Extract the (x, y) coordinate from the center of the cell holding the provided text.  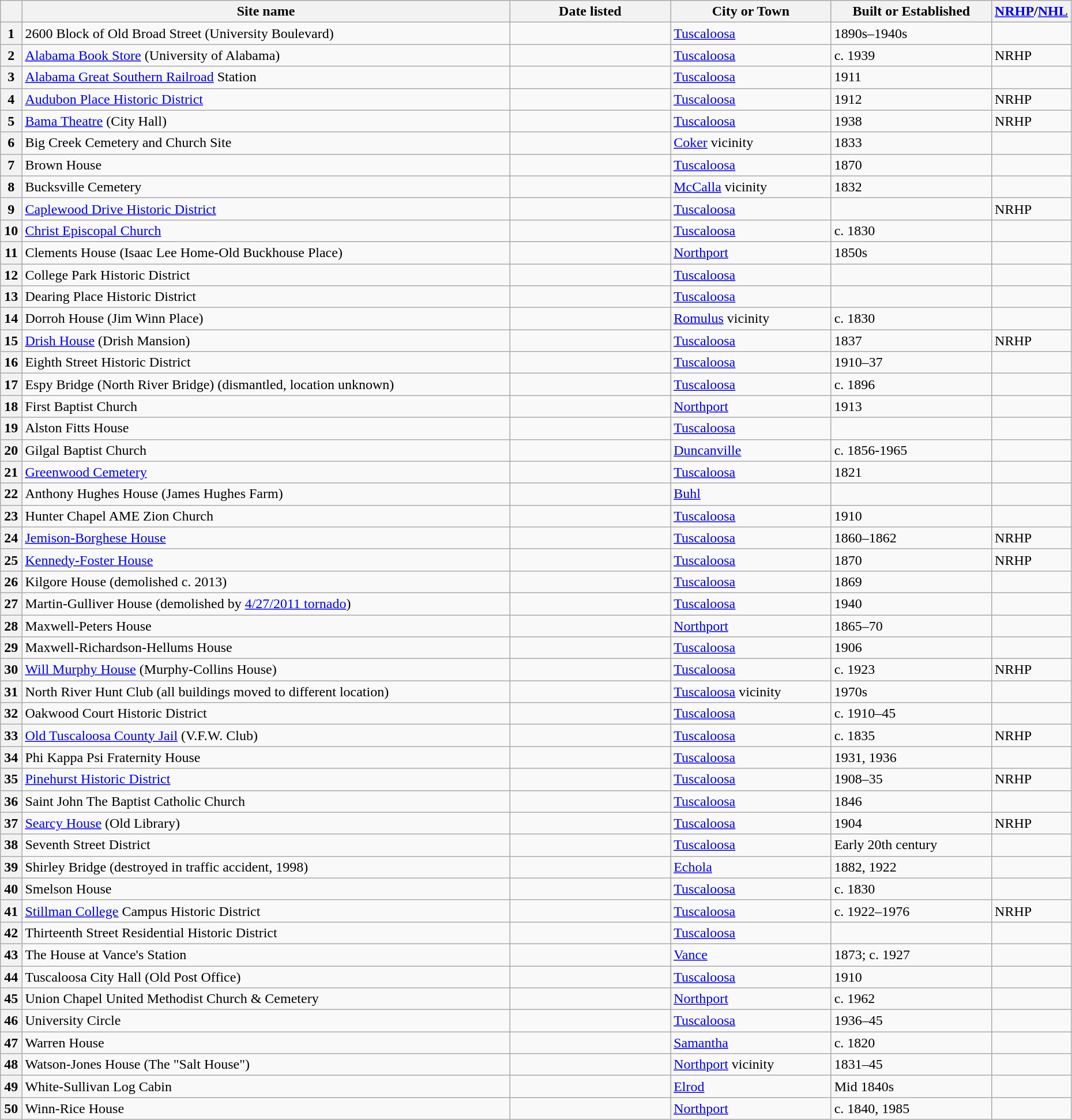
26 (12, 582)
Caplewood Drive Historic District (266, 209)
48 (12, 1065)
37 (12, 823)
1913 (911, 406)
Phi Kappa Psi Fraternity House (266, 757)
Christ Episcopal Church (266, 231)
1910–37 (911, 363)
1890s–1940s (911, 33)
First Baptist Church (266, 406)
28 (12, 625)
Duncanville (751, 450)
1831–45 (911, 1065)
1 (12, 33)
33 (12, 736)
35 (12, 779)
Maxwell-Peters House (266, 625)
Seventh Street District (266, 845)
1846 (911, 801)
Gilgal Baptist Church (266, 450)
4 (12, 99)
Coker vicinity (751, 143)
Clements House (Isaac Lee Home-Old Buckhouse Place) (266, 252)
14 (12, 319)
39 (12, 867)
1931, 1936 (911, 757)
1869 (911, 582)
The House at Vance's Station (266, 955)
NRHP/NHL (1032, 12)
Kennedy-Foster House (266, 560)
c. 1856-1965 (911, 450)
1908–35 (911, 779)
University Circle (266, 1021)
42 (12, 933)
McCalla vicinity (751, 187)
1938 (911, 121)
c. 1835 (911, 736)
Drish House (Drish Mansion) (266, 341)
1912 (911, 99)
c. 1962 (911, 999)
Will Murphy House (Murphy-Collins House) (266, 670)
City or Town (751, 12)
Greenwood Cemetery (266, 472)
13 (12, 297)
Union Chapel United Methodist Church & Cemetery (266, 999)
Old Tuscaloosa County Jail (V.F.W. Club) (266, 736)
Dearing Place Historic District (266, 297)
10 (12, 231)
22 (12, 494)
Mid 1840s (911, 1087)
20 (12, 450)
1970s (911, 692)
Romulus vicinity (751, 319)
1821 (911, 472)
Built or Established (911, 12)
3 (12, 77)
Pinehurst Historic District (266, 779)
2600 Block of Old Broad Street (University Boulevard) (266, 33)
1911 (911, 77)
27 (12, 604)
Buhl (751, 494)
Big Creek Cemetery and Church Site (266, 143)
Alston Fitts House (266, 428)
15 (12, 341)
Oakwood Court Historic District (266, 714)
11 (12, 252)
Bucksville Cemetery (266, 187)
41 (12, 911)
1850s (911, 252)
c. 1923 (911, 670)
Anthony Hughes House (James Hughes Farm) (266, 494)
16 (12, 363)
46 (12, 1021)
30 (12, 670)
Saint John The Baptist Catholic Church (266, 801)
17 (12, 384)
24 (12, 538)
12 (12, 275)
8 (12, 187)
1832 (911, 187)
1904 (911, 823)
Date listed (590, 12)
38 (12, 845)
47 (12, 1043)
Samantha (751, 1043)
9 (12, 209)
Elrod (751, 1087)
7 (12, 165)
c. 1820 (911, 1043)
Tuscaloosa vicinity (751, 692)
Audubon Place Historic District (266, 99)
c. 1939 (911, 55)
Watson-Jones House (The "Salt House") (266, 1065)
Thirteenth Street Residential Historic District (266, 933)
1873; c. 1927 (911, 955)
29 (12, 648)
6 (12, 143)
25 (12, 560)
Espy Bridge (North River Bridge) (dismantled, location unknown) (266, 384)
19 (12, 428)
1865–70 (911, 625)
44 (12, 977)
Winn-Rice House (266, 1108)
1860–1862 (911, 538)
36 (12, 801)
18 (12, 406)
Site name (266, 12)
c. 1896 (911, 384)
c. 1840, 1985 (911, 1108)
Hunter Chapel AME Zion Church (266, 516)
1833 (911, 143)
5 (12, 121)
Echola (751, 867)
1882, 1922 (911, 867)
1837 (911, 341)
49 (12, 1087)
Martin-Gulliver House (demolished by 4/27/2011 tornado) (266, 604)
31 (12, 692)
21 (12, 472)
23 (12, 516)
Warren House (266, 1043)
Eighth Street Historic District (266, 363)
45 (12, 999)
34 (12, 757)
Maxwell-Richardson-Hellums House (266, 648)
Alabama Book Store (University of Alabama) (266, 55)
c. 1922–1976 (911, 911)
1906 (911, 648)
Tuscaloosa City Hall (Old Post Office) (266, 977)
Alabama Great Southern Railroad Station (266, 77)
Northport vicinity (751, 1065)
50 (12, 1108)
32 (12, 714)
43 (12, 955)
North River Hunt Club (all buildings moved to different location) (266, 692)
Vance (751, 955)
Jemison-Borghese House (266, 538)
Bama Theatre (City Hall) (266, 121)
Kilgore House (demolished c. 2013) (266, 582)
Searcy House (Old Library) (266, 823)
1940 (911, 604)
Shirley Bridge (destroyed in traffic accident, 1998) (266, 867)
40 (12, 889)
White-Sullivan Log Cabin (266, 1087)
Brown House (266, 165)
1936–45 (911, 1021)
c. 1910–45 (911, 714)
Dorroh House (Jim Winn Place) (266, 319)
Smelson House (266, 889)
College Park Historic District (266, 275)
2 (12, 55)
Early 20th century (911, 845)
Stillman College Campus Historic District (266, 911)
